Detect which cell encompasses the target text, then output its (x, y) center coordinate. 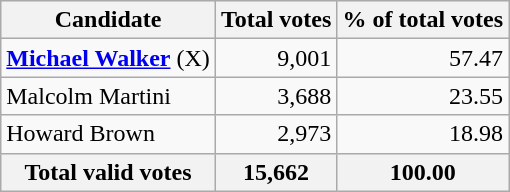
100.00 (423, 172)
57.47 (423, 58)
Howard Brown (108, 134)
2,973 (276, 134)
Candidate (108, 20)
15,662 (276, 172)
18.98 (423, 134)
Total votes (276, 20)
Total valid votes (108, 172)
23.55 (423, 96)
Michael Walker (X) (108, 58)
3,688 (276, 96)
% of total votes (423, 20)
9,001 (276, 58)
Malcolm Martini (108, 96)
